From the cell containing the given text, extract its center point as (x, y) coordinate. 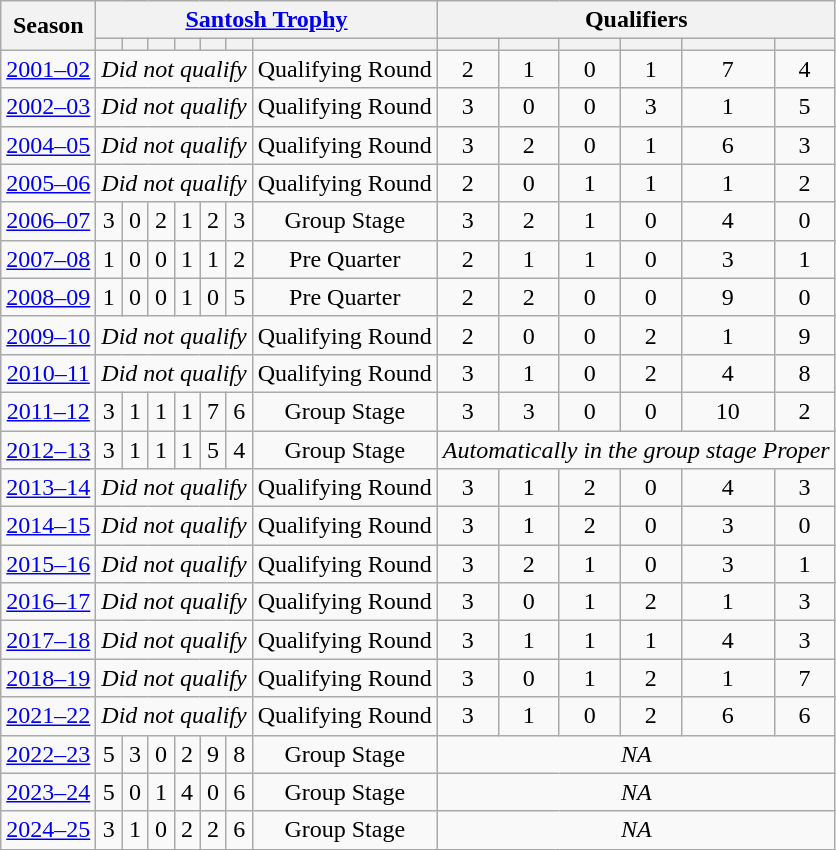
2024–25 (48, 830)
2015–16 (48, 564)
2021–22 (48, 716)
2009–10 (48, 335)
2016–17 (48, 602)
Automatically in the group stage Proper (636, 449)
2008–09 (48, 297)
Santosh Trophy (266, 20)
Qualifiers (636, 20)
10 (728, 411)
2012–13 (48, 449)
2005–06 (48, 183)
2018–19 (48, 678)
2011–12 (48, 411)
2010–11 (48, 373)
2007–08 (48, 259)
2017–18 (48, 640)
2022–23 (48, 754)
2004–05 (48, 145)
2023–24 (48, 792)
2006–07 (48, 221)
2014–15 (48, 526)
Season (48, 26)
2001–02 (48, 69)
2013–14 (48, 488)
2002–03 (48, 107)
